Capture the cell that displays the provided text and extract its [x, y] central coordinate. 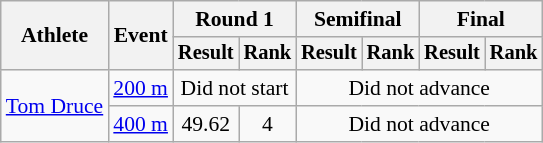
49.62 [206, 124]
Final [480, 19]
Event [140, 36]
Tom Druce [55, 106]
200 m [140, 88]
400 m [140, 124]
Athlete [55, 36]
4 [268, 124]
Semifinal [358, 19]
Round 1 [234, 19]
Did not start [234, 88]
